Provide the [x, y] coordinate of the cell's center where the given text is located.  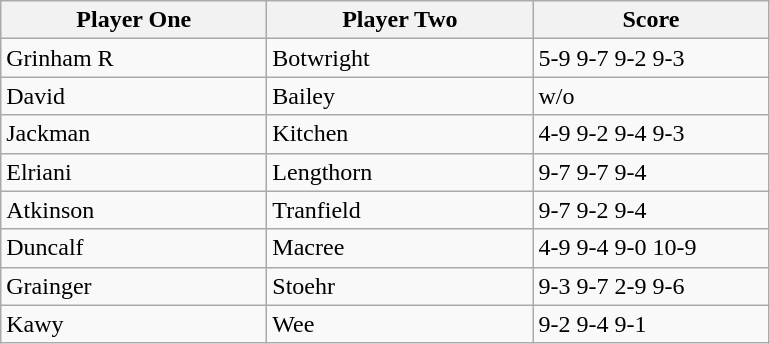
4-9 9-4 9-0 10-9 [651, 248]
Kawy [134, 324]
Elriani [134, 172]
Wee [400, 324]
4-9 9-2 9-4 9-3 [651, 134]
Bailey [400, 96]
David [134, 96]
Score [651, 20]
Tranfield [400, 210]
Grinham R [134, 58]
Atkinson [134, 210]
9-7 9-7 9-4 [651, 172]
9-3 9-7 2-9 9-6 [651, 286]
Kitchen [400, 134]
5-9 9-7 9-2 9-3 [651, 58]
Stoehr [400, 286]
Duncalf [134, 248]
Player One [134, 20]
Macree [400, 248]
Lengthorn [400, 172]
Grainger [134, 286]
w/o [651, 96]
Player Two [400, 20]
Botwright [400, 58]
Jackman [134, 134]
9-7 9-2 9-4 [651, 210]
9-2 9-4 9-1 [651, 324]
